Determine the [x, y] coordinate at the center of the cell enclosing the given text.  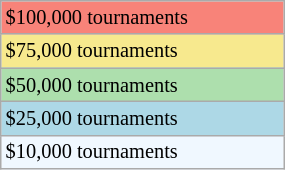
$25,000 tournaments [142, 118]
$50,000 tournaments [142, 85]
$100,000 tournaments [142, 17]
$10,000 tournaments [142, 152]
$75,000 tournaments [142, 51]
